Identify which cell holds the provided text, then report its [X, Y] central coordinate. 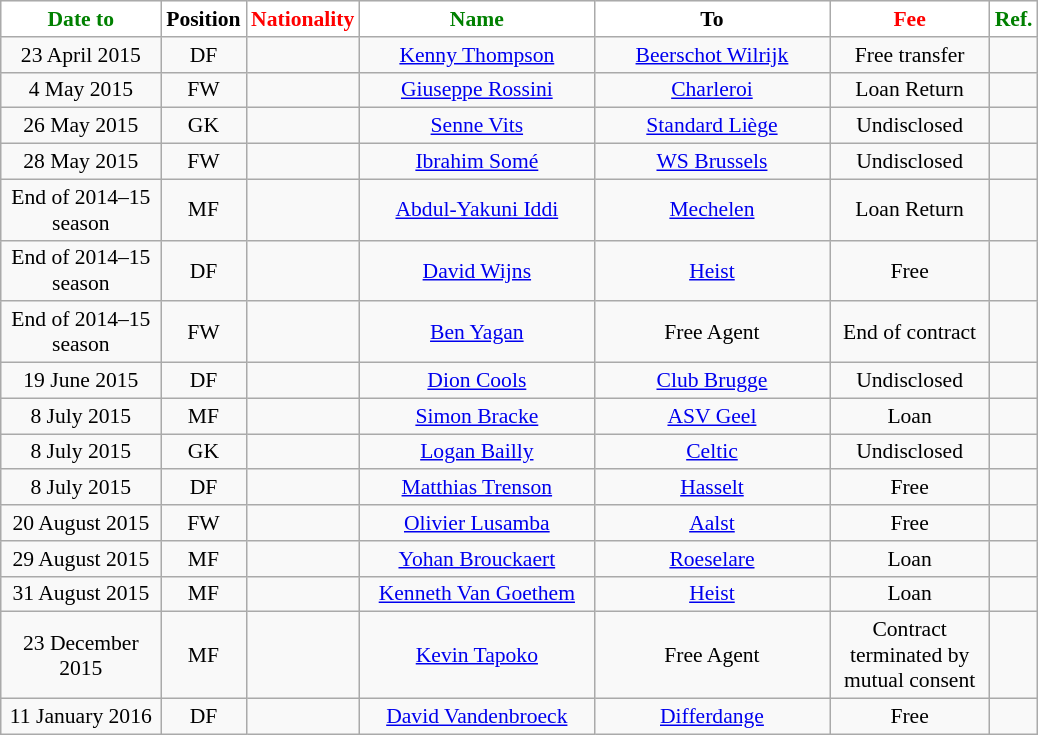
4 May 2015 [81, 90]
End of contract [910, 332]
20 August 2015 [81, 523]
Nationality [302, 19]
26 May 2015 [81, 126]
Name [476, 19]
Contract terminated by mutual consent [910, 656]
23 April 2015 [81, 55]
Free transfer [910, 55]
ASV Geel [712, 416]
Standard Liège [712, 126]
Celtic [712, 452]
23 December 2015 [81, 656]
Simon Bracke [476, 416]
Ref. [1014, 19]
Mechelen [712, 210]
Matthias Trenson [476, 488]
Charleroi [712, 90]
Logan Bailly [476, 452]
Dion Cools [476, 381]
28 May 2015 [81, 162]
Aalst [712, 523]
David Wijns [476, 270]
Date to [81, 19]
Hasselt [712, 488]
19 June 2015 [81, 381]
David Vandenbroeck [476, 717]
Differdange [712, 717]
Kevin Tapoko [476, 656]
Yohan Brouckaert [476, 559]
WS Brussels [712, 162]
Giuseppe Rossini [476, 90]
To [712, 19]
11 January 2016 [81, 717]
Abdul-Yakuni Iddi [476, 210]
Senne Vits [476, 126]
Roeselare [712, 559]
Ibrahim Somé [476, 162]
29 August 2015 [81, 559]
Kenneth Van Goethem [476, 594]
Kenny Thompson [476, 55]
31 August 2015 [81, 594]
Position [204, 19]
Fee [910, 19]
Olivier Lusamba [476, 523]
Club Brugge [712, 381]
Ben Yagan [476, 332]
Beerschot Wilrijk [712, 55]
